Output the (x, y) coordinate of the center of the cell containing the given text.  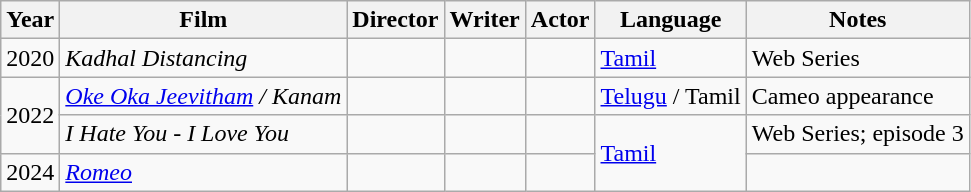
I Hate You - I Love You (204, 134)
Oke Oka Jeevitham / Kanam (204, 96)
2024 (30, 172)
Writer (484, 20)
2022 (30, 115)
Romeo (204, 172)
Actor (560, 20)
Year (30, 20)
Web Series; episode 3 (858, 134)
Language (670, 20)
2020 (30, 58)
Cameo appearance (858, 96)
Telugu / Tamil (670, 96)
Web Series (858, 58)
Director (396, 20)
Notes (858, 20)
Film (204, 20)
Kadhal Distancing (204, 58)
